Scan for the cell matching the given text and deliver its (x, y) coordinate at center. 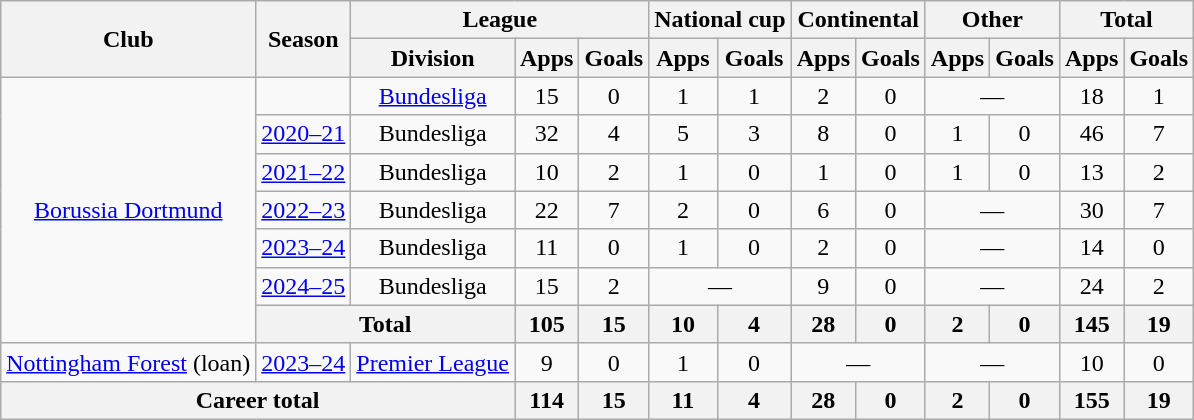
22 (546, 210)
155 (1091, 400)
18 (1091, 96)
145 (1091, 324)
46 (1091, 134)
30 (1091, 210)
114 (546, 400)
Continental (858, 20)
6 (823, 210)
5 (683, 134)
Season (304, 39)
National cup (720, 20)
Other (992, 20)
Premier League (433, 362)
24 (1091, 286)
Division (433, 58)
Club (128, 39)
2020–21 (304, 134)
Borussia Dortmund (128, 210)
2021–22 (304, 172)
Nottingham Forest (loan) (128, 362)
32 (546, 134)
14 (1091, 248)
League (500, 20)
13 (1091, 172)
2024–25 (304, 286)
3 (754, 134)
2022–23 (304, 210)
105 (546, 324)
8 (823, 134)
Career total (258, 400)
